Determine the [x, y] coordinate at the center of the cell enclosing the given text.  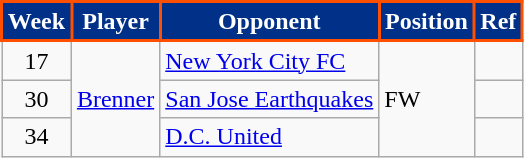
Week [37, 22]
Player [115, 22]
Opponent [270, 22]
30 [37, 99]
San Jose Earthquakes [270, 99]
Ref [498, 22]
Position [426, 22]
34 [37, 137]
D.C. United [270, 137]
FW [426, 98]
Brenner [115, 98]
17 [37, 60]
New York City FC [270, 60]
